Extract the [x, y] coordinate from the center of the cell holding the provided text.  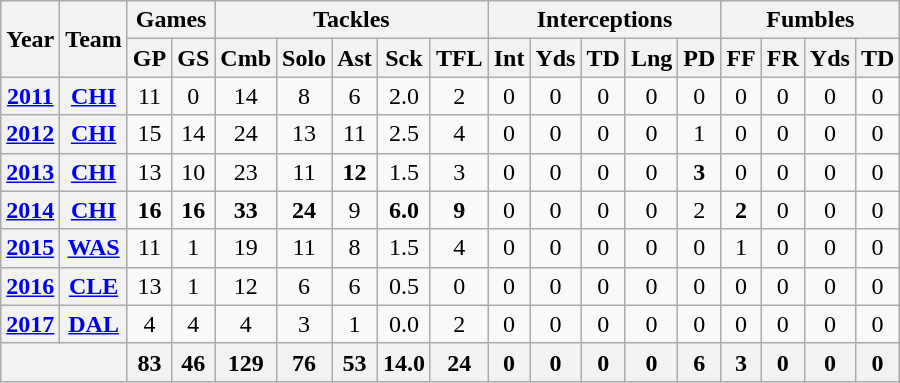
129 [246, 362]
0.5 [404, 286]
Lng [651, 58]
33 [246, 210]
19 [246, 248]
76 [304, 362]
FF [741, 58]
CLE [94, 286]
TFL [459, 58]
Int [509, 58]
2014 [30, 210]
Games [170, 20]
Cmb [246, 58]
53 [355, 362]
2012 [30, 134]
2011 [30, 96]
2015 [30, 248]
14.0 [404, 362]
GS [194, 58]
Fumbles [810, 20]
FR [782, 58]
2013 [30, 172]
Tackles [352, 20]
2.5 [404, 134]
83 [149, 362]
0.0 [404, 324]
Sck [404, 58]
2017 [30, 324]
Year [30, 39]
Ast [355, 58]
2.0 [404, 96]
15 [149, 134]
WAS [94, 248]
46 [194, 362]
23 [246, 172]
Team [94, 39]
DAL [94, 324]
Interceptions [604, 20]
Solo [304, 58]
10 [194, 172]
PD [700, 58]
6.0 [404, 210]
2016 [30, 286]
GP [149, 58]
